Scan for the cell matching the given text and deliver its (X, Y) coordinate at center. 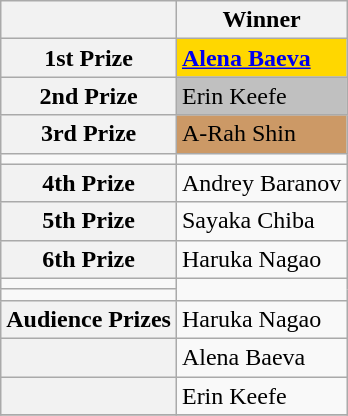
2nd Prize (89, 96)
3rd Prize (89, 134)
Winner (261, 20)
Andrey Baranov (261, 183)
Audience Prizes (89, 319)
1st Prize (89, 58)
Sayaka Chiba (261, 221)
4th Prize (89, 183)
6th Prize (89, 259)
5th Prize (89, 221)
A-Rah Shin (261, 134)
